Extract the (x, y) coordinate from the center of the cell holding the provided text.  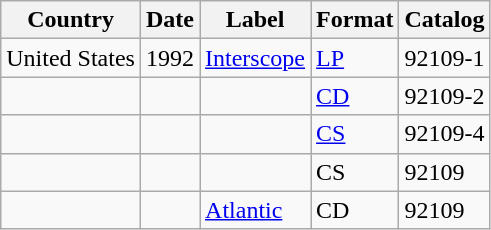
Country (71, 20)
Format (355, 20)
United States (71, 58)
92109-2 (444, 96)
Label (256, 20)
92109-4 (444, 134)
Catalog (444, 20)
Interscope (256, 58)
1992 (170, 58)
Date (170, 20)
LP (355, 58)
92109-1 (444, 58)
Atlantic (256, 210)
